Detect which cell encompasses the target text, then output its (X, Y) center coordinate. 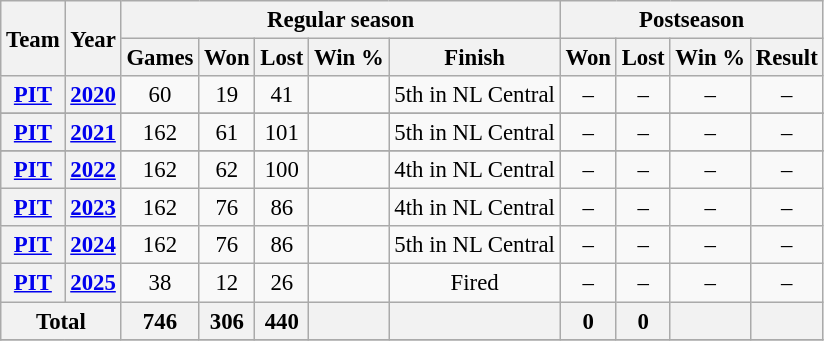
Result (786, 58)
61 (227, 133)
Year (93, 38)
100 (282, 170)
12 (227, 283)
2022 (93, 170)
Regular season (340, 20)
Fired (474, 283)
19 (227, 95)
746 (160, 321)
306 (227, 321)
Total (61, 321)
440 (282, 321)
2023 (93, 208)
2020 (93, 95)
Postseason (692, 20)
26 (282, 283)
2021 (93, 133)
2024 (93, 245)
60 (160, 95)
Finish (474, 58)
Games (160, 58)
62 (227, 170)
2025 (93, 283)
101 (282, 133)
38 (160, 283)
Team (33, 38)
41 (282, 95)
